Output the (X, Y) coordinate of the center of the cell containing the given text.  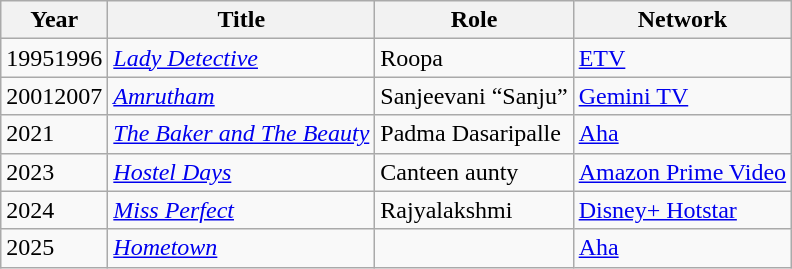
Gemini TV (682, 96)
20012007 (54, 96)
Hometown (242, 248)
Role (474, 20)
Amrutham (242, 96)
Year (54, 20)
The Baker and The Beauty (242, 134)
Title (242, 20)
2024 (54, 210)
Miss Perfect (242, 210)
ETV (682, 58)
Canteen aunty (474, 172)
Roopa (474, 58)
Sanjeevani “Sanju” (474, 96)
2023 (54, 172)
Hostel Days (242, 172)
Padma Dasaripalle (474, 134)
Disney+ Hotstar (682, 210)
Rajyalakshmi (474, 210)
19951996 (54, 58)
2025 (54, 248)
Amazon Prime Video (682, 172)
Lady Detective (242, 58)
Network (682, 20)
2021 (54, 134)
